Return the (X, Y) coordinate for the center point of the cell that contains the specified text.  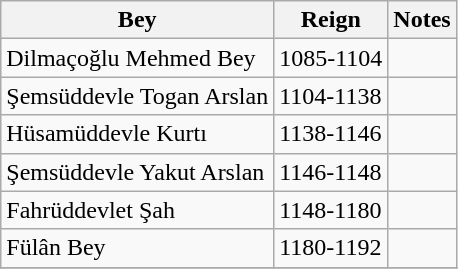
Dilmaçoğlu Mehmed Bey (138, 58)
1138-1146 (331, 134)
1180-1192 (331, 248)
1146-1148 (331, 172)
1148-1180 (331, 210)
1104-1138 (331, 96)
Notes (422, 20)
Hüsamüddevle Kurtı (138, 134)
Şemsüddevle Yakut Arslan (138, 172)
Şemsüddevle Togan Arslan (138, 96)
Fülân Bey (138, 248)
Bey (138, 20)
1085-1104 (331, 58)
Fahrüddevlet Şah (138, 210)
Reign (331, 20)
